Provide the [X, Y] coordinate of the cell's center where the given text is located.  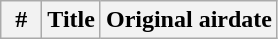
# [22, 20]
Original airdate [188, 20]
Title [72, 20]
